Determine the [x, y] coordinate at the center of the cell enclosing the given text.  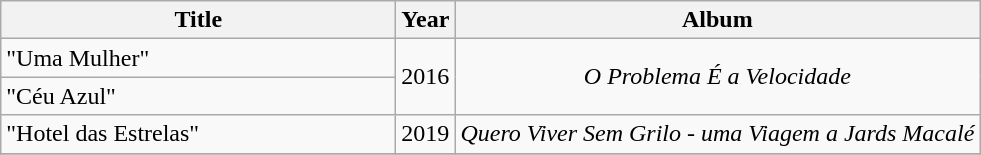
"Hotel das Estrelas" [198, 134]
Title [198, 20]
O Problema É a Velocidade [718, 77]
"Uma Mulher" [198, 58]
"Céu Azul" [198, 96]
2016 [426, 77]
Album [718, 20]
Year [426, 20]
2019 [426, 134]
Quero Viver Sem Grilo - uma Viagem a Jards Macalé [718, 134]
